Identify which cell holds the provided text, then report its [X, Y] central coordinate. 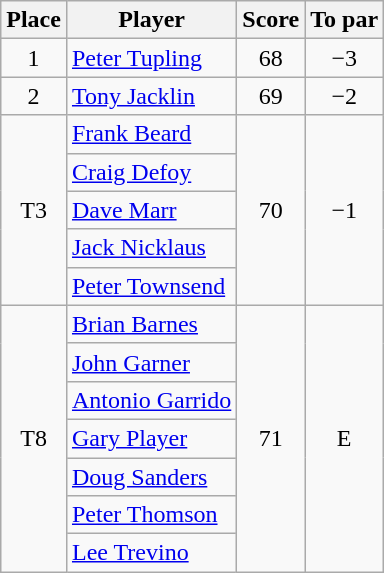
Craig Defoy [151, 172]
Frank Beard [151, 134]
To par [344, 20]
John Garner [151, 362]
2 [34, 96]
Antonio Garrido [151, 400]
Peter Thomson [151, 515]
71 [271, 438]
Tony Jacklin [151, 96]
T3 [34, 210]
Peter Townsend [151, 286]
69 [271, 96]
1 [34, 58]
Lee Trevino [151, 553]
Place [34, 20]
Gary Player [151, 438]
Score [271, 20]
−2 [344, 96]
Peter Tupling [151, 58]
−3 [344, 58]
Doug Sanders [151, 477]
−1 [344, 210]
T8 [34, 438]
Brian Barnes [151, 324]
70 [271, 210]
Jack Nicklaus [151, 248]
Dave Marr [151, 210]
Player [151, 20]
E [344, 438]
68 [271, 58]
